Return (x, y) of the center of cell containing provided text 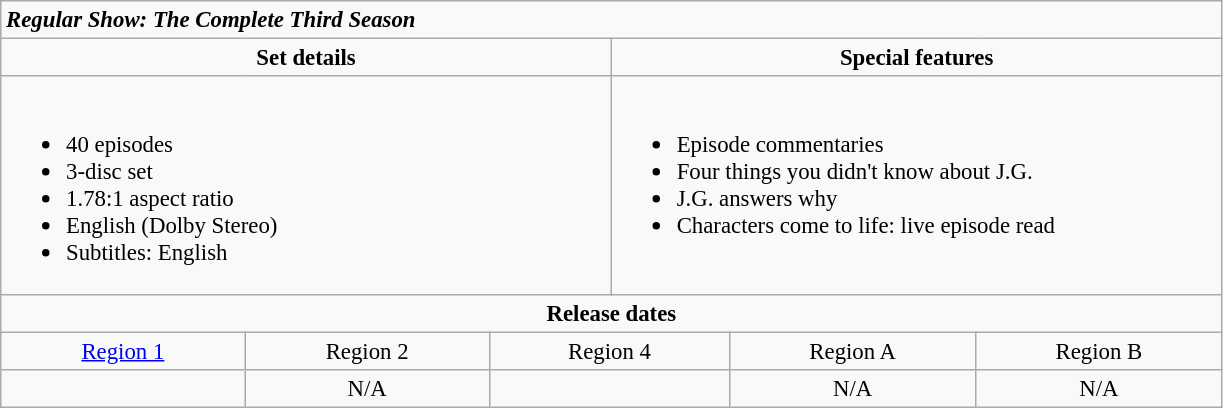
Special features (916, 58)
Release dates (612, 313)
Region 2 (367, 351)
Regular Show: The Complete Third Season (612, 20)
Region 1 (123, 351)
Set details (306, 58)
Region B (1099, 351)
40 episodes3-disc set1.78:1 aspect ratioEnglish (Dolby Stereo)Subtitles: English (306, 185)
Region 4 (609, 351)
Region A (853, 351)
Episode commentariesFour things you didn't know about J.G.J.G. answers whyCharacters come to life: live episode read (916, 185)
